Provide the (x, y) coordinate of the cell's center where the given text is located.  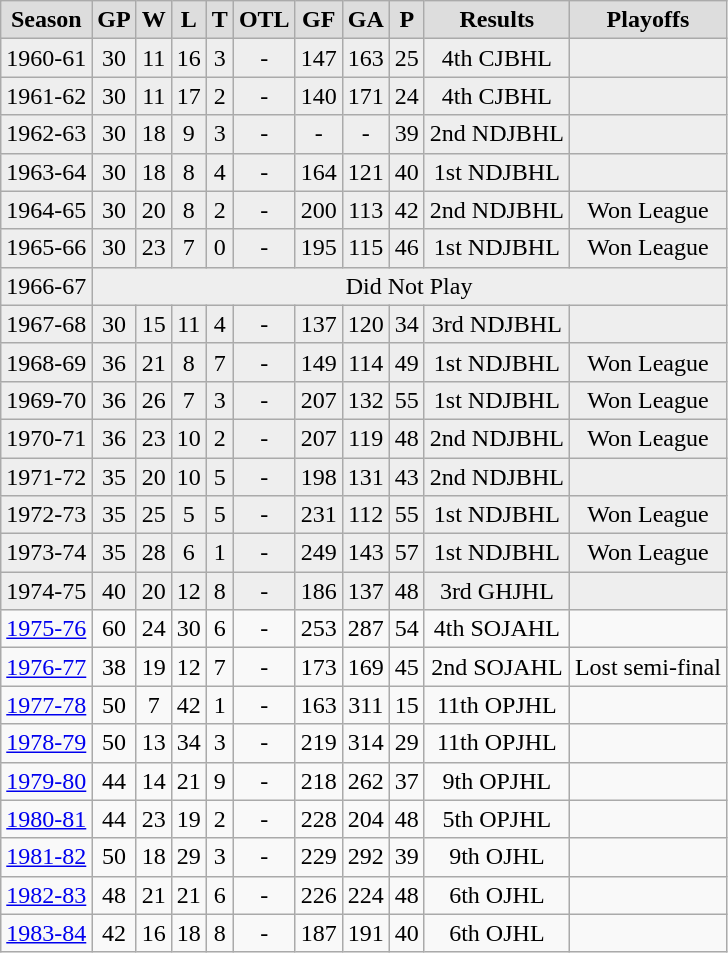
229 (318, 857)
0 (220, 248)
9th OJHL (496, 857)
OTL (264, 20)
W (154, 20)
173 (318, 667)
1983-84 (46, 933)
1962-63 (46, 134)
119 (366, 438)
3rd GHJHL (496, 591)
287 (366, 629)
1972-73 (46, 515)
1974-75 (46, 591)
60 (114, 629)
3rd NDJBHL (496, 324)
114 (366, 362)
132 (366, 400)
57 (406, 553)
171 (366, 96)
1968-69 (46, 362)
1967-68 (46, 324)
147 (318, 58)
1961-62 (46, 96)
143 (366, 553)
1964-65 (46, 210)
112 (366, 515)
28 (154, 553)
1971-72 (46, 477)
311 (366, 705)
204 (366, 819)
1973-74 (46, 553)
191 (366, 933)
120 (366, 324)
253 (318, 629)
T (220, 20)
5th OPJHL (496, 819)
49 (406, 362)
1979-80 (46, 781)
45 (406, 667)
186 (318, 591)
1976-77 (46, 667)
121 (366, 172)
115 (366, 248)
37 (406, 781)
46 (406, 248)
13 (154, 743)
292 (366, 857)
314 (366, 743)
43 (406, 477)
131 (366, 477)
1981-82 (46, 857)
1963-64 (46, 172)
187 (318, 933)
262 (366, 781)
1970-71 (46, 438)
38 (114, 667)
26 (154, 400)
14 (154, 781)
Did Not Play (410, 286)
Lost semi-final (648, 667)
219 (318, 743)
200 (318, 210)
1966-67 (46, 286)
P (406, 20)
1969-70 (46, 400)
226 (318, 895)
1978-79 (46, 743)
218 (318, 781)
GP (114, 20)
249 (318, 553)
169 (366, 667)
231 (318, 515)
L (188, 20)
Season (46, 20)
Playoffs (648, 20)
GF (318, 20)
1980-81 (46, 819)
GA (366, 20)
1975-76 (46, 629)
149 (318, 362)
17 (188, 96)
228 (318, 819)
1960-61 (46, 58)
54 (406, 629)
Results (496, 20)
224 (366, 895)
9th OPJHL (496, 781)
198 (318, 477)
1977-78 (46, 705)
140 (318, 96)
195 (318, 248)
1982-83 (46, 895)
2nd SOJAHL (496, 667)
4th SOJAHL (496, 629)
1965-66 (46, 248)
113 (366, 210)
164 (318, 172)
